From the cell containing the given text, extract its center point as (X, Y) coordinate. 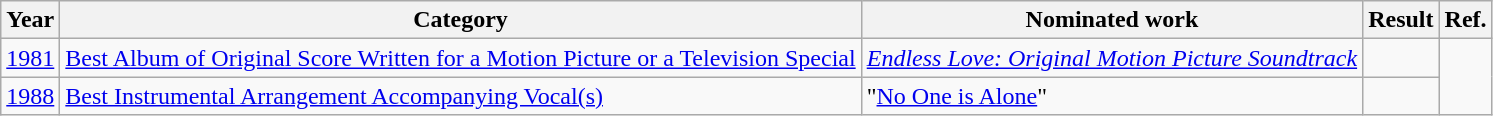
Best Instrumental Arrangement Accompanying Vocal(s) (460, 96)
Best Album of Original Score Written for a Motion Picture or a Television Special (460, 58)
Result (1401, 20)
Endless Love: Original Motion Picture Soundtrack (1112, 58)
Nominated work (1112, 20)
1981 (30, 58)
Ref. (1466, 20)
"No One is Alone" (1112, 96)
Category (460, 20)
1988 (30, 96)
Year (30, 20)
